Scan for the cell matching the given text and deliver its [x, y] coordinate at center. 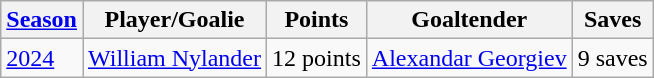
Points [317, 20]
Saves [612, 20]
2024 [42, 58]
Season [42, 20]
12 points [317, 58]
Player/Goalie [174, 20]
William Nylander [174, 58]
Goaltender [469, 20]
9 saves [612, 58]
Alexandar Georgiev [469, 58]
